Detect which cell encompasses the target text, then output its (X, Y) center coordinate. 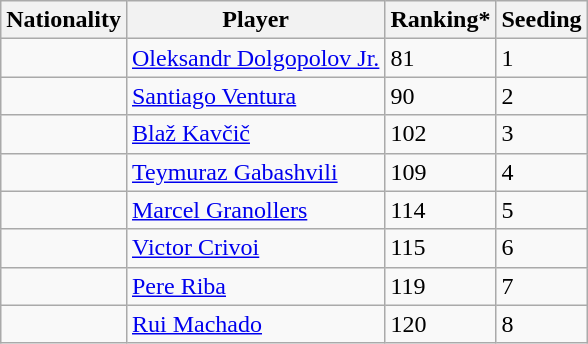
Victor Crivoi (255, 248)
102 (440, 134)
6 (542, 248)
Santiago Ventura (255, 96)
109 (440, 172)
115 (440, 248)
Nationality (64, 20)
81 (440, 58)
5 (542, 210)
2 (542, 96)
119 (440, 286)
90 (440, 96)
Teymuraz Gabashvili (255, 172)
114 (440, 210)
3 (542, 134)
1 (542, 58)
4 (542, 172)
Marcel Granollers (255, 210)
Pere Riba (255, 286)
Ranking* (440, 20)
Oleksandr Dolgopolov Jr. (255, 58)
Rui Machado (255, 324)
Player (255, 20)
Seeding (542, 20)
Blaž Kavčič (255, 134)
120 (440, 324)
8 (542, 324)
7 (542, 286)
